Output the (x, y) coordinate of the center of the cell containing the given text.  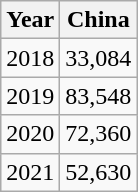
2018 (30, 58)
2020 (30, 134)
2021 (30, 172)
2019 (30, 96)
33,084 (98, 58)
China (98, 20)
83,548 (98, 96)
Year (30, 20)
52,630 (98, 172)
72,360 (98, 134)
